Extract the [X, Y] coordinate from the center of the cell holding the provided text.  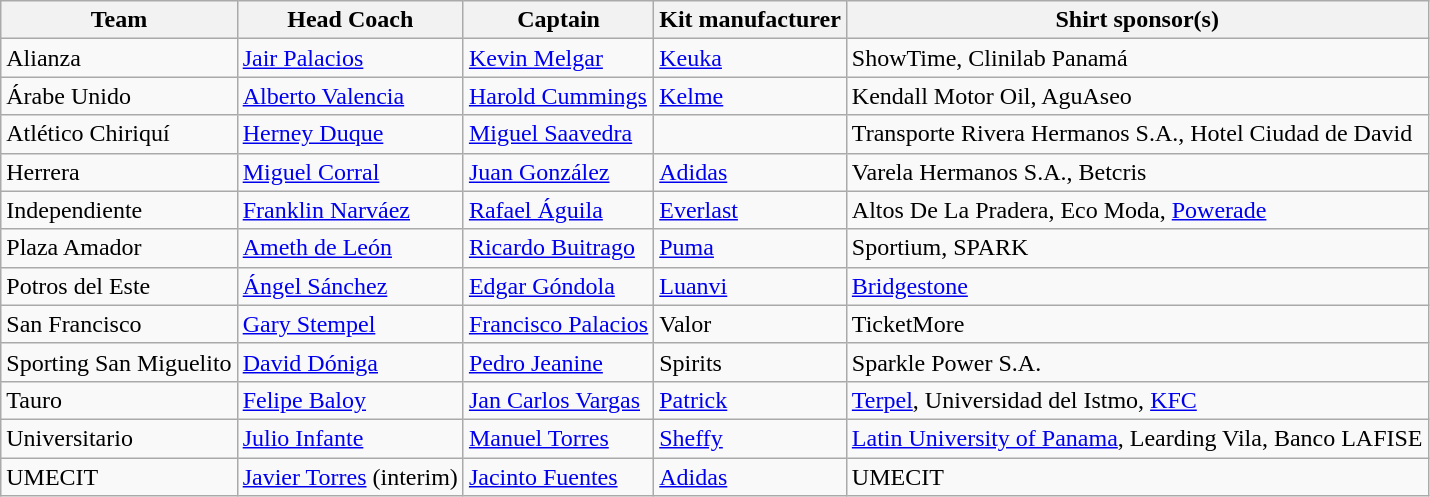
Valor [750, 324]
Jair Palacios [350, 58]
Edgar Góndola [558, 286]
Atlético Chiriquí [119, 134]
Jacinto Fuentes [558, 477]
Miguel Saavedra [558, 134]
Harold Cummings [558, 96]
Franklin Narváez [350, 210]
Independiente [119, 210]
Kelme [750, 96]
Ángel Sánchez [350, 286]
Julio Infante [350, 438]
Team [119, 20]
Bridgestone [1137, 286]
Kit manufacturer [750, 20]
Universitario [119, 438]
Miguel Corral [350, 172]
Tauro [119, 400]
Kendall Motor Oil, AguAseo [1137, 96]
Pedro Jeanine [558, 362]
Sparkle Power S.A. [1137, 362]
Juan González [558, 172]
Javier Torres (interim) [350, 477]
Plaza Amador [119, 248]
Sporting San Miguelito [119, 362]
Captain [558, 20]
Luanvi [750, 286]
Herney Duque [350, 134]
Gary Stempel [350, 324]
TicketMore [1137, 324]
Jan Carlos Vargas [558, 400]
Puma [750, 248]
Transporte Rivera Hermanos S.A., Hotel Ciudad de David [1137, 134]
Terpel, Universidad del Istmo, KFC [1137, 400]
Alberto Valencia [350, 96]
David Dóniga [350, 362]
Árabe Unido [119, 96]
Ameth de León [350, 248]
Manuel Torres [558, 438]
Spirits [750, 362]
Varela Hermanos S.A., Betcris [1137, 172]
Sportium, SPARK [1137, 248]
San Francisco [119, 324]
Potros del Este [119, 286]
Ricardo Buitrago [558, 248]
Latin University of Panama, Learding Vila, Banco LAFISE [1137, 438]
Herrera [119, 172]
ShowTime, Clinilab Panamá [1137, 58]
Altos De La Pradera, Eco Moda, Powerade [1137, 210]
Head Coach [350, 20]
Felipe Baloy [350, 400]
Kevin Melgar [558, 58]
Francisco Palacios [558, 324]
Rafael Águila [558, 210]
Patrick [750, 400]
Keuka [750, 58]
Shirt sponsor(s) [1137, 20]
Sheffy [750, 438]
Everlast [750, 210]
Alianza [119, 58]
